Locate the cell with the specified text and output its [X, Y] center coordinate. 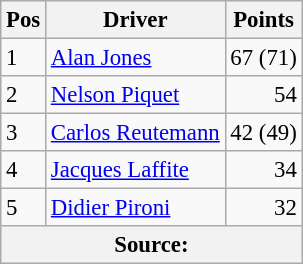
32 [264, 208]
Points [264, 20]
42 (49) [264, 133]
Alan Jones [136, 58]
Driver [136, 20]
Jacques Laffite [136, 170]
67 (71) [264, 58]
54 [264, 95]
2 [24, 95]
Pos [24, 20]
Didier Pironi [136, 208]
5 [24, 208]
1 [24, 58]
34 [264, 170]
Source: [152, 245]
4 [24, 170]
Nelson Piquet [136, 95]
3 [24, 133]
Carlos Reutemann [136, 133]
